Extract the (x, y) coordinate from the center of the cell holding the provided text.  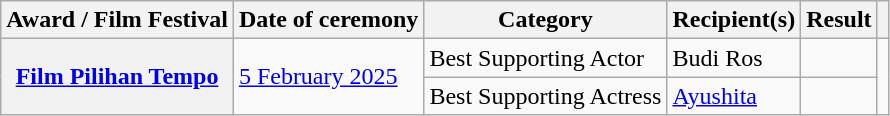
Best Supporting Actress (546, 96)
Ayushita (734, 96)
5 February 2025 (328, 77)
Date of ceremony (328, 20)
Best Supporting Actor (546, 58)
Film Pilihan Tempo (118, 77)
Recipient(s) (734, 20)
Result (839, 20)
Category (546, 20)
Award / Film Festival (118, 20)
Budi Ros (734, 58)
